Locate the cell with the specified text and output its (X, Y) center coordinate. 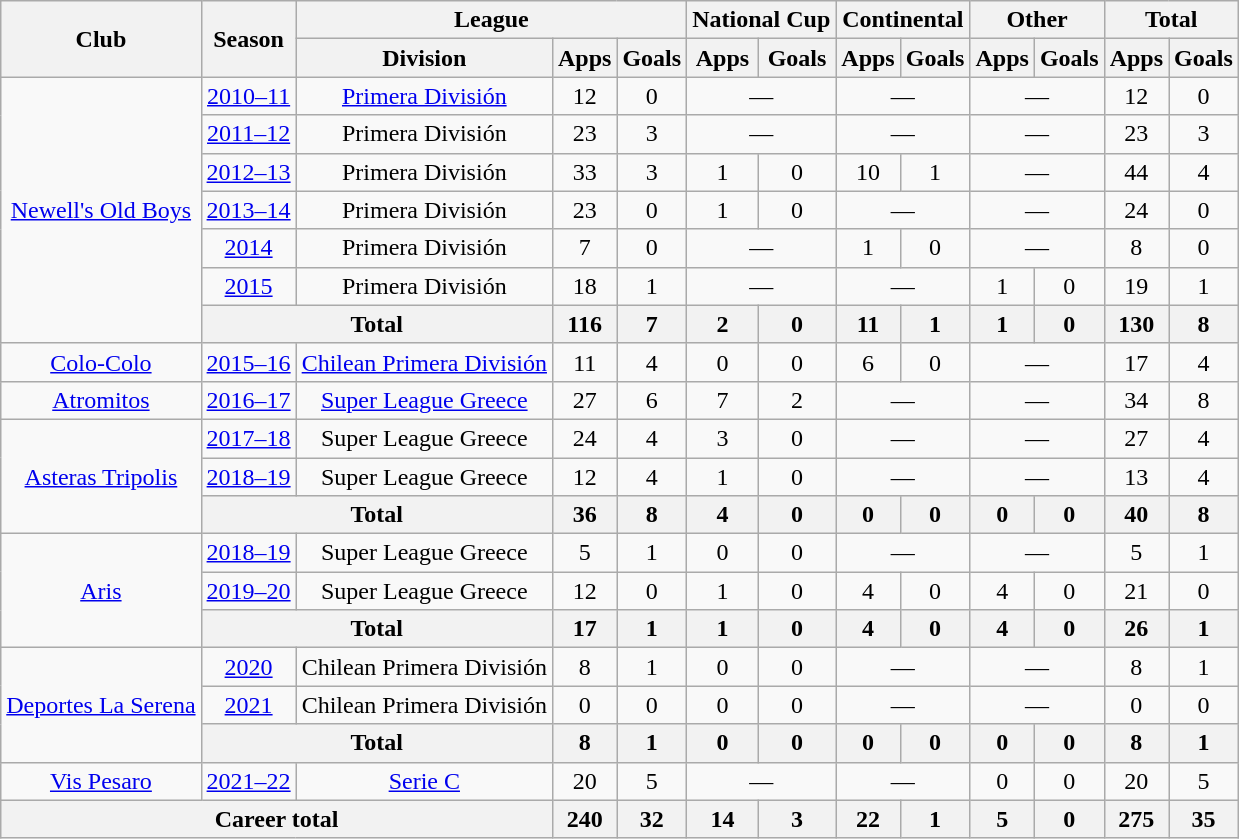
2012–13 (248, 172)
2021 (248, 705)
35 (1204, 819)
Deportes La Serena (101, 705)
Asteras Tripolis (101, 476)
36 (584, 515)
40 (1136, 515)
13 (1136, 477)
2017–18 (248, 438)
2016–17 (248, 400)
Career total (277, 819)
Newell's Old Boys (101, 210)
2020 (248, 667)
League (492, 20)
32 (652, 819)
34 (1136, 400)
Atromitos (101, 400)
2019–20 (248, 591)
2014 (248, 248)
14 (723, 819)
130 (1136, 324)
2013–14 (248, 210)
Colo-Colo (101, 362)
33 (584, 172)
Serie C (424, 781)
National Cup (762, 20)
10 (868, 172)
240 (584, 819)
26 (1136, 629)
Season (248, 39)
Club (101, 39)
116 (584, 324)
2015–16 (248, 362)
Aris (101, 591)
22 (868, 819)
19 (1136, 286)
2015 (248, 286)
2011–12 (248, 134)
2021–22 (248, 781)
275 (1136, 819)
Division (424, 58)
Other (1037, 20)
44 (1136, 172)
Continental (903, 20)
21 (1136, 591)
Vis Pesaro (101, 781)
18 (584, 286)
2010–11 (248, 96)
